Return the [x, y] coordinate for the center point of the cell that contains the specified text.  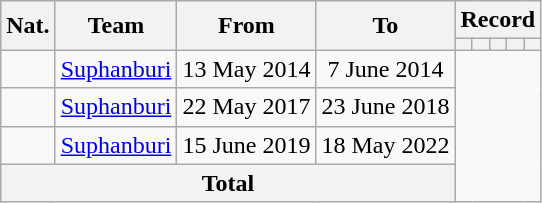
Record [498, 20]
Total [228, 183]
To [386, 26]
13 May 2014 [246, 69]
From [246, 26]
23 June 2018 [386, 107]
22 May 2017 [246, 107]
Team [116, 26]
15 June 2019 [246, 145]
18 May 2022 [386, 145]
7 June 2014 [386, 69]
Nat. [28, 26]
